Determine the (X, Y) coordinate at the center of the cell enclosing the given text.  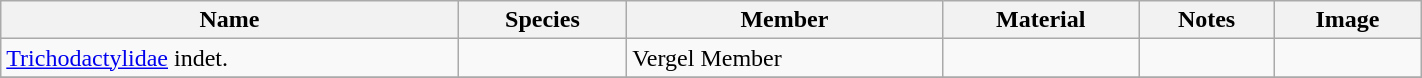
Name (230, 20)
Member (785, 20)
Species (542, 20)
Notes (1206, 20)
Vergel Member (785, 58)
Material (1040, 20)
Trichodactylidae indet. (230, 58)
Image (1348, 20)
